For the text-containing cell, return its midpoint in [x, y] coordinate format. 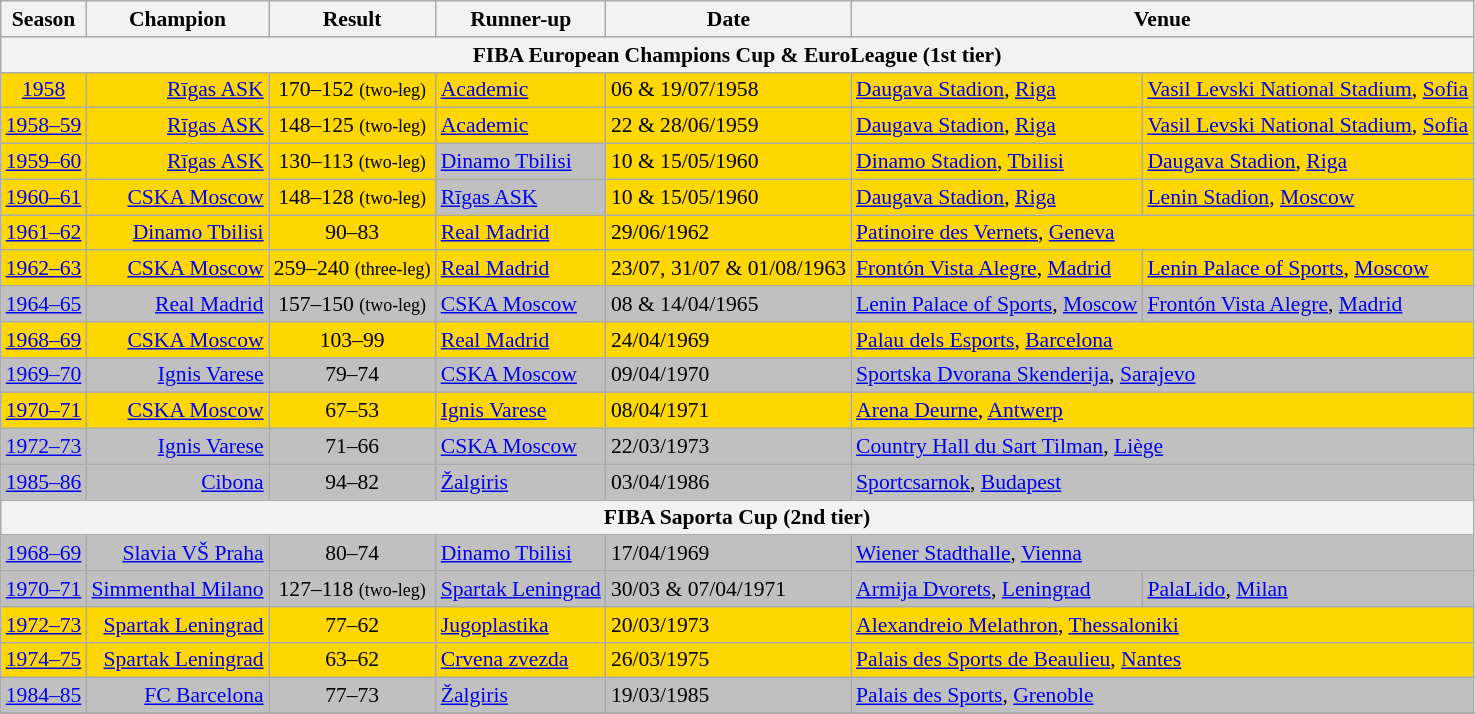
77–73 [352, 696]
Season [44, 19]
20/03/1973 [728, 625]
1985–86 [44, 482]
1962–63 [44, 269]
94–82 [352, 482]
Armija Dvorets, Leningrad [996, 589]
PalaLido, Milan [1308, 589]
Sportska Dvorana Skenderija, Sarajevo [1162, 375]
Cibona [177, 482]
23/07, 31/07 & 01/08/1963 [728, 269]
130–113 (two-leg) [352, 162]
63–62 [352, 660]
Result [352, 19]
Country Hall du Sart Tilman, Liège [1162, 447]
148–125 (two-leg) [352, 126]
1958 [44, 90]
Wiener Stadthalle, Vienna [1162, 554]
80–74 [352, 554]
Slavia VŠ Praha [177, 554]
1958–59 [44, 126]
FC Barcelona [177, 696]
127–118 (two-leg) [352, 589]
29/06/1962 [728, 233]
170–152 (two-leg) [352, 90]
Venue [1162, 19]
Palau dels Esports, Barcelona [1162, 340]
08 & 14/04/1965 [728, 304]
Lenin Stadion, Moscow [1308, 197]
79–74 [352, 375]
Crvena zvezda [521, 660]
1984–85 [44, 696]
06 & 19/07/1958 [728, 90]
1961–62 [44, 233]
1969–70 [44, 375]
259–240 (three-leg) [352, 269]
08/04/1971 [728, 411]
90–83 [352, 233]
71–66 [352, 447]
1959–60 [44, 162]
Runner-up [521, 19]
Arena Deurne, Antwerp [1162, 411]
Sportcsarnok, Budapest [1162, 482]
148–128 (two-leg) [352, 197]
Patinoire des Vernets, Geneva [1162, 233]
09/04/1970 [728, 375]
Simmenthal Milano [177, 589]
Champion [177, 19]
67–53 [352, 411]
103–99 [352, 340]
157–150 (two-leg) [352, 304]
03/04/1986 [728, 482]
FIBA European Champions Cup & EuroLeague (1st tier) [738, 55]
Palais des Sports, Grenoble [1162, 696]
1964–65 [44, 304]
Alexandreio Melathron, Thessaloniki [1162, 625]
26/03/1975 [728, 660]
Palais des Sports de Beaulieu, Nantes [1162, 660]
77–62 [352, 625]
22/03/1973 [728, 447]
Jugoplastika [521, 625]
22 & 28/06/1959 [728, 126]
30/03 & 07/04/1971 [728, 589]
Dinamo Stadion, Tbilisi [996, 162]
Date [728, 19]
1974–75 [44, 660]
1960–61 [44, 197]
FIBA Saporta Cup (2nd tier) [738, 518]
24/04/1969 [728, 340]
19/03/1985 [728, 696]
17/04/1969 [728, 554]
